Output the [x, y] coordinate of the center of the cell containing the given text.  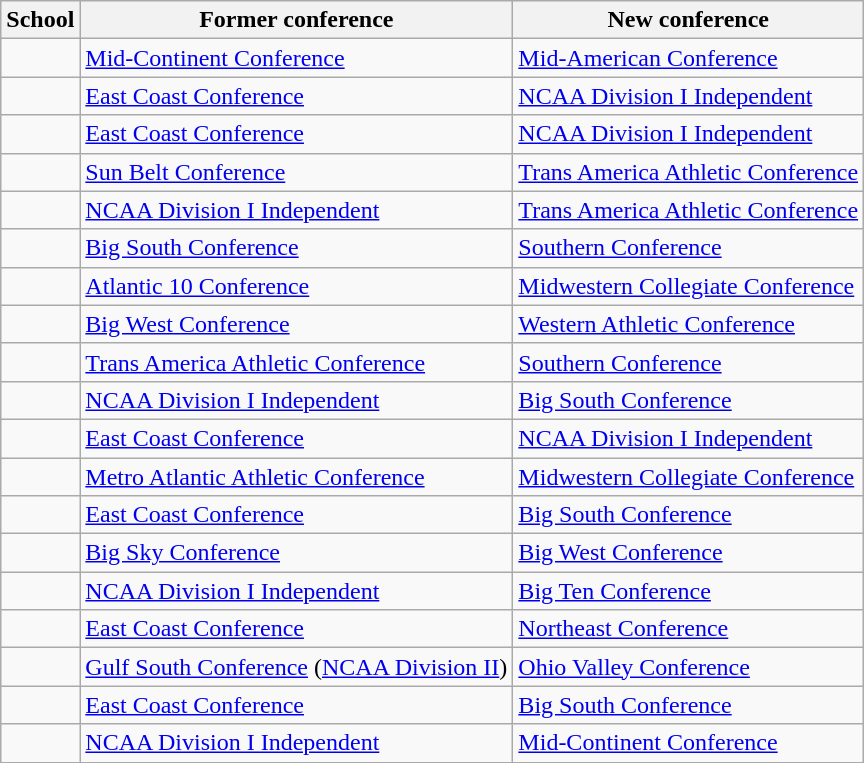
Western Athletic Conference [688, 324]
New conference [688, 20]
Metro Atlantic Athletic Conference [296, 477]
Big Sky Conference [296, 553]
Former conference [296, 20]
Atlantic 10 Conference [296, 286]
Sun Belt Conference [296, 172]
School [40, 20]
Mid-American Conference [688, 58]
Gulf South Conference (NCAA Division II) [296, 667]
Big Ten Conference [688, 591]
Ohio Valley Conference [688, 667]
Northeast Conference [688, 629]
